Scan for the cell matching the given text and deliver its [X, Y] coordinate at center. 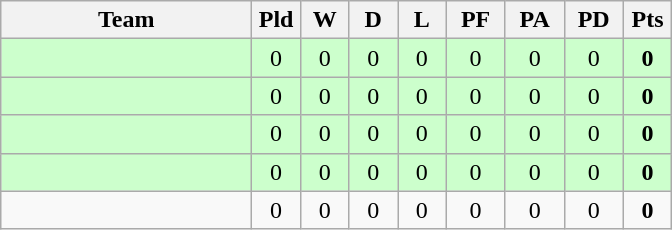
L [422, 20]
Pld [276, 20]
Team [126, 20]
D [374, 20]
W [324, 20]
Pts [648, 20]
PA [534, 20]
PF [476, 20]
PD [594, 20]
